Locate the cell with the specified text and output its (x, y) center coordinate. 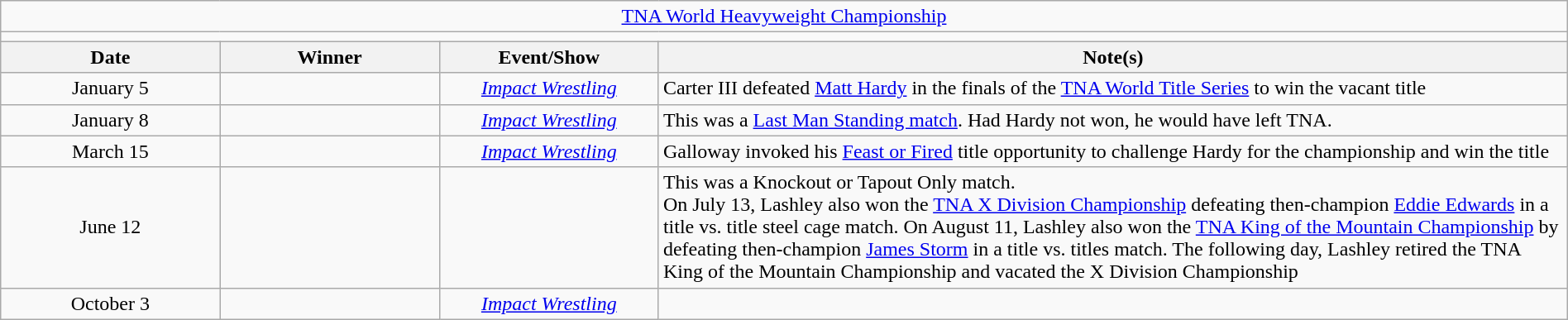
Note(s) (1113, 57)
October 3 (111, 303)
June 12 (111, 227)
March 15 (111, 151)
January 8 (111, 120)
Galloway invoked his Feast or Fired title opportunity to challenge Hardy for the championship and win the title (1113, 151)
Date (111, 57)
Winner (329, 57)
January 5 (111, 88)
Carter III defeated Matt Hardy in the finals of the TNA World Title Series to win the vacant title (1113, 88)
Event/Show (549, 57)
TNA World Heavyweight Championship (784, 17)
This was a Last Man Standing match. Had Hardy not won, he would have left TNA. (1113, 120)
